Determine the (x, y) coordinate at the center of the cell enclosing the given text.  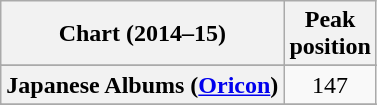
Chart (2014–15) (142, 34)
Japanese Albums (Oricon) (142, 85)
147 (330, 85)
Peakposition (330, 34)
